Identify which cell holds the provided text, then report its [X, Y] central coordinate. 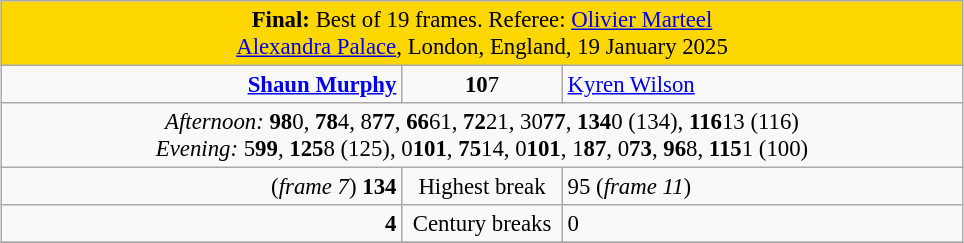
4 [202, 224]
95 (frame 11) [762, 187]
0 [762, 224]
Afternoon: 980, 784, 877, 6661, 7221, 3077, 1340 (134), 11613 (116)Evening: 599, 1258 (125), 0101, 7514, 0101, 187, 073, 968, 1151 (100) [482, 136]
Highest break [482, 187]
Final: Best of 19 frames. Referee: Olivier MarteelAlexandra Palace, London, England, 19 January 2025 [482, 34]
(frame 7) 134 [202, 187]
107 [482, 85]
Shaun Murphy [202, 85]
Kyren Wilson [762, 85]
Century breaks [482, 224]
